Locate the cell with the specified text and output its [X, Y] center coordinate. 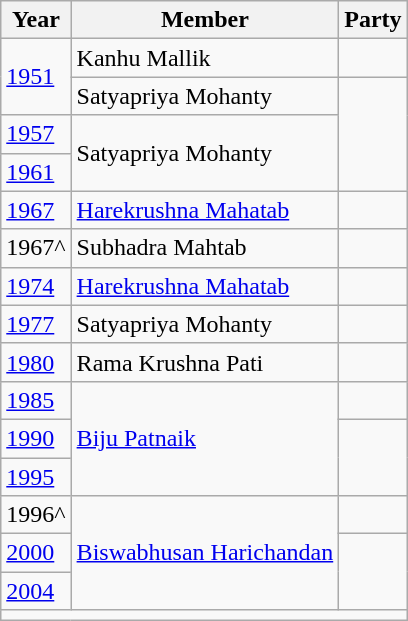
1980 [36, 362]
1951 [36, 77]
1996^ [36, 515]
2004 [36, 591]
Party [373, 20]
1985 [36, 400]
1957 [36, 134]
1967^ [36, 248]
Biswabhusan Harichandan [205, 553]
1990 [36, 438]
Rama Krushna Pati [205, 362]
Year [36, 20]
1977 [36, 324]
Subhadra Mahtab [205, 248]
1995 [36, 477]
Kanhu Mallik [205, 58]
Biju Patnaik [205, 438]
Member [205, 20]
1967 [36, 210]
1961 [36, 172]
1974 [36, 286]
2000 [36, 553]
